Return the (x, y) coordinate for the center point of the cell that contains the specified text.  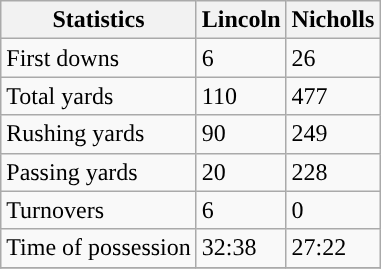
110 (241, 96)
249 (333, 134)
Passing yards (99, 172)
0 (333, 210)
Time of possession (99, 248)
26 (333, 58)
Total yards (99, 96)
Nicholls (333, 20)
Turnovers (99, 210)
27:22 (333, 248)
20 (241, 172)
Statistics (99, 20)
228 (333, 172)
477 (333, 96)
32:38 (241, 248)
Lincoln (241, 20)
Rushing yards (99, 134)
First downs (99, 58)
90 (241, 134)
